From the cell containing the given text, extract its center point as (x, y) coordinate. 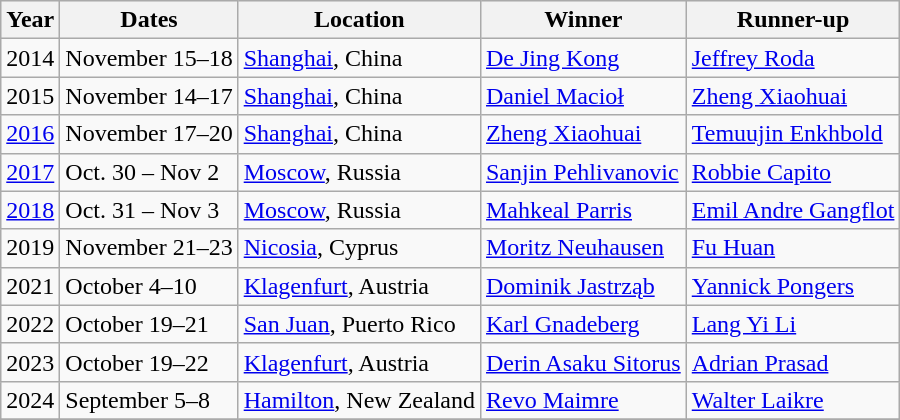
Dominik Jastrząb (583, 286)
Location (359, 20)
October 4–10 (149, 286)
2015 (30, 96)
Mahkeal Parris (583, 210)
November 15–18 (149, 58)
Yannick Pongers (793, 286)
Oct. 31 – Nov 3 (149, 210)
2019 (30, 248)
2022 (30, 324)
Karl Gnadeberg (583, 324)
Adrian Prasad (793, 362)
November 17–20 (149, 134)
November 14–17 (149, 96)
October 19–21 (149, 324)
Hamilton, New Zealand (359, 400)
Lang Yi Li (793, 324)
2014 (30, 58)
2023 (30, 362)
Walter Laikre (793, 400)
Fu Huan (793, 248)
Daniel Macioł (583, 96)
De Jing Kong (583, 58)
Revo Maimre (583, 400)
Nicosia, Cyprus (359, 248)
2021 (30, 286)
2024 (30, 400)
Winner (583, 20)
Moritz Neuhausen (583, 248)
2017 (30, 172)
Year (30, 20)
2016 (30, 134)
Robbie Capito (793, 172)
Runner-up (793, 20)
Oct. 30 – Nov 2 (149, 172)
November 21–23 (149, 248)
September 5–8 (149, 400)
2018 (30, 210)
Dates (149, 20)
Sanjin Pehlivanovic (583, 172)
San Juan, Puerto Rico (359, 324)
Derin Asaku Sitorus (583, 362)
Emil Andre Gangflot (793, 210)
October 19–22 (149, 362)
Jeffrey Roda (793, 58)
Temuujin Enkhbold (793, 134)
